For the text-containing cell, return its midpoint in [x, y] coordinate format. 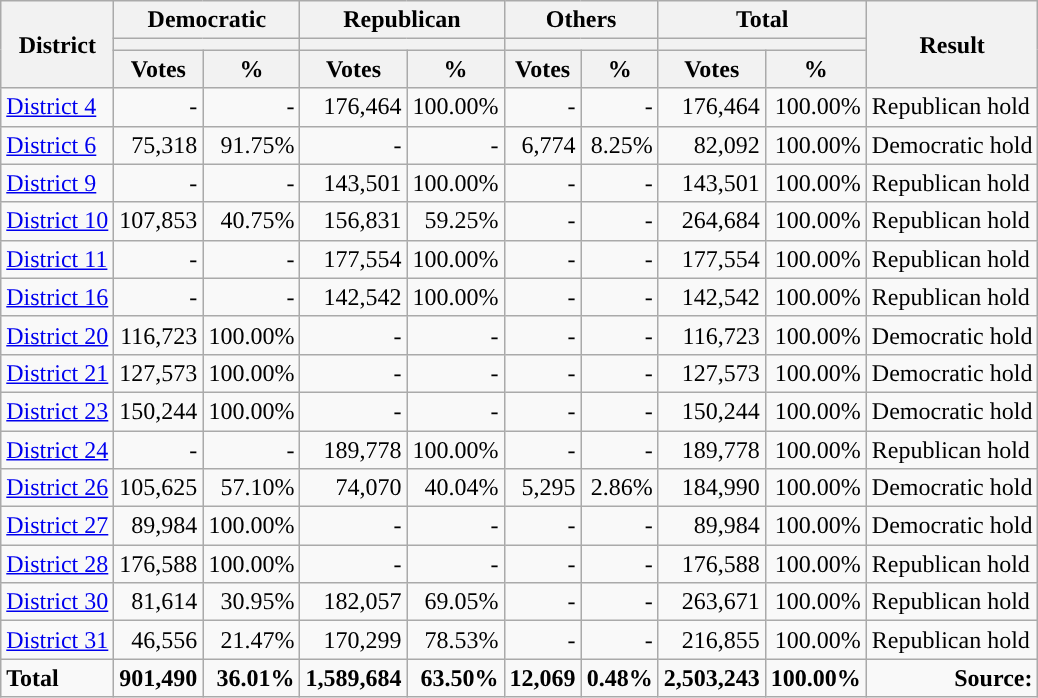
6,774 [542, 145]
78.53% [456, 640]
40.75% [252, 221]
District 21 [58, 373]
2,503,243 [712, 678]
District 20 [58, 335]
District 4 [58, 107]
8.25% [620, 145]
59.25% [456, 221]
District [58, 44]
264,684 [712, 221]
5,295 [542, 488]
81,614 [158, 602]
District 9 [58, 183]
District 30 [58, 602]
District 11 [58, 259]
12,069 [542, 678]
District 24 [58, 449]
District 28 [58, 564]
District 23 [58, 411]
District 16 [58, 297]
263,671 [712, 602]
District 26 [58, 488]
63.50% [456, 678]
1,589,684 [354, 678]
170,299 [354, 640]
40.04% [456, 488]
46,556 [158, 640]
Others [581, 20]
District 27 [58, 526]
901,490 [158, 678]
District 31 [58, 640]
74,070 [354, 488]
75,318 [158, 145]
82,092 [712, 145]
2.86% [620, 488]
30.95% [252, 602]
107,853 [158, 221]
91.75% [252, 145]
District 6 [58, 145]
105,625 [158, 488]
182,057 [354, 602]
Result [952, 44]
0.48% [620, 678]
District 10 [58, 221]
156,831 [354, 221]
Source: [952, 678]
216,855 [712, 640]
Republican [402, 20]
69.05% [456, 602]
184,990 [712, 488]
Democratic [207, 20]
21.47% [252, 640]
36.01% [252, 678]
57.10% [252, 488]
